Provide the (X, Y) coordinate of the cell's center where the given text is located.  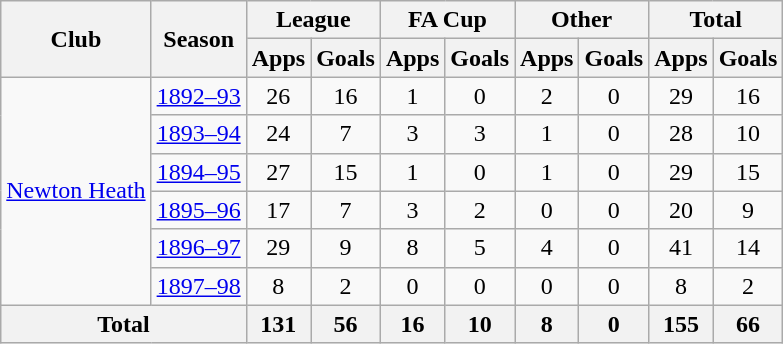
27 (278, 172)
5 (480, 248)
24 (278, 134)
1892–93 (198, 96)
131 (278, 324)
Other (582, 20)
Newton Heath (76, 191)
FA Cup (447, 20)
1896–97 (198, 248)
26 (278, 96)
20 (681, 210)
4 (547, 248)
14 (748, 248)
66 (748, 324)
28 (681, 134)
17 (278, 210)
Season (198, 39)
1894–95 (198, 172)
1895–96 (198, 210)
1893–94 (198, 134)
56 (346, 324)
155 (681, 324)
41 (681, 248)
Club (76, 39)
League (313, 20)
1897–98 (198, 286)
